Scan for the cell matching the given text and deliver its (x, y) coordinate at center. 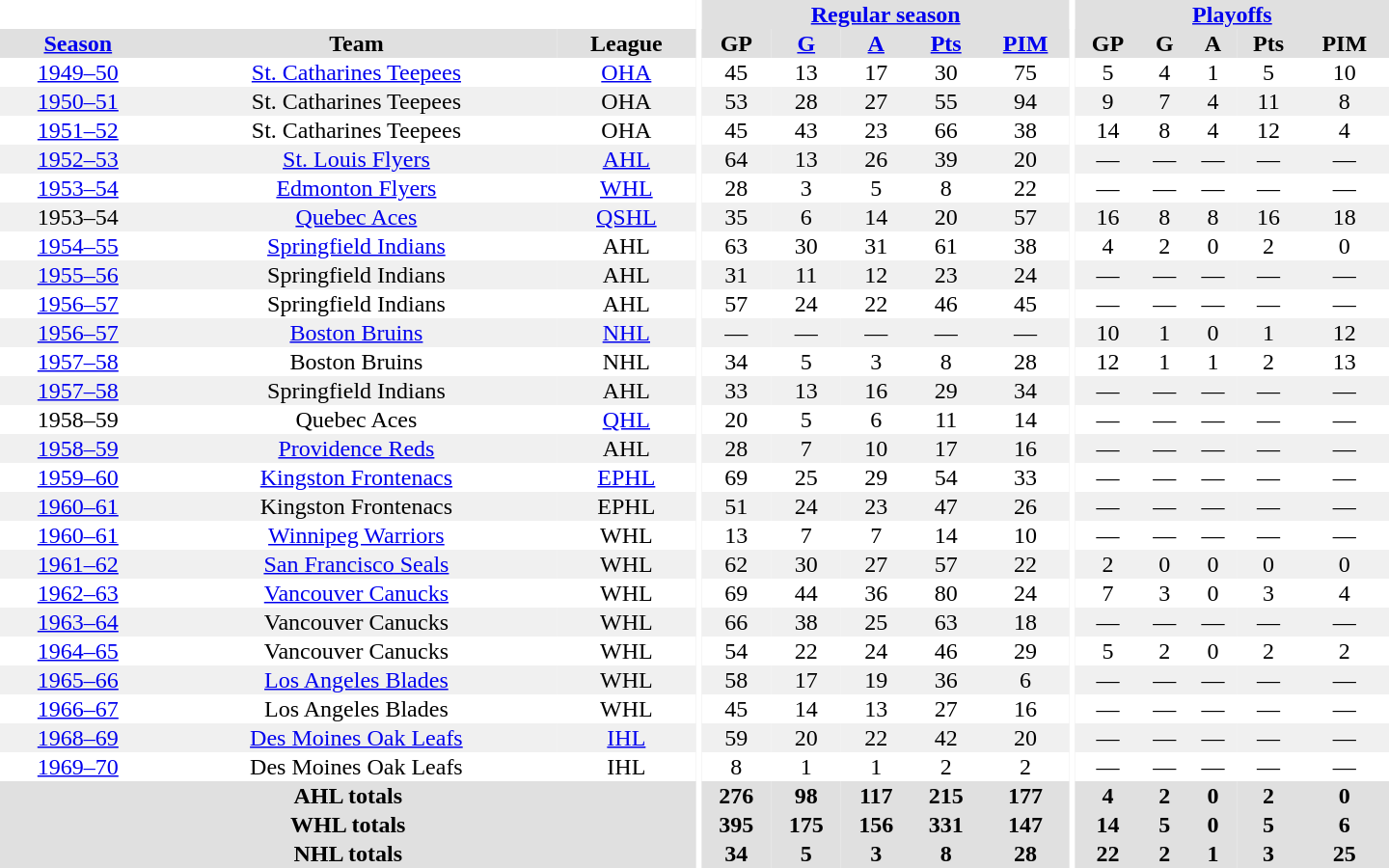
AHL totals (348, 796)
QSHL (626, 217)
San Francisco Seals (357, 564)
75 (1025, 72)
58 (736, 680)
47 (945, 506)
62 (736, 564)
St. Louis Flyers (357, 159)
53 (736, 101)
Edmonton Flyers (357, 188)
42 (945, 738)
1966–67 (78, 709)
80 (945, 593)
1963–64 (78, 622)
94 (1025, 101)
51 (736, 506)
1955–56 (78, 275)
WHL totals (348, 825)
55 (945, 101)
43 (806, 130)
175 (806, 825)
Team (357, 43)
1968–69 (78, 738)
Providence Reds (357, 448)
177 (1025, 796)
9 (1108, 101)
395 (736, 825)
276 (736, 796)
156 (876, 825)
35 (736, 217)
64 (736, 159)
147 (1025, 825)
39 (945, 159)
59 (736, 738)
215 (945, 796)
NHL totals (348, 854)
19 (876, 680)
Playoffs (1233, 14)
Regular season (885, 14)
1949–50 (78, 72)
1969–70 (78, 767)
98 (806, 796)
1959–60 (78, 477)
1951–52 (78, 130)
1961–62 (78, 564)
1962–63 (78, 593)
44 (806, 593)
331 (945, 825)
61 (945, 246)
Winnipeg Warriors (357, 535)
1952–53 (78, 159)
Season (78, 43)
1965–66 (78, 680)
League (626, 43)
1964–65 (78, 651)
QHL (626, 420)
1950–51 (78, 101)
117 (876, 796)
1954–55 (78, 246)
